Return the (X, Y) coordinate for the center point of the cell that contains the specified text.  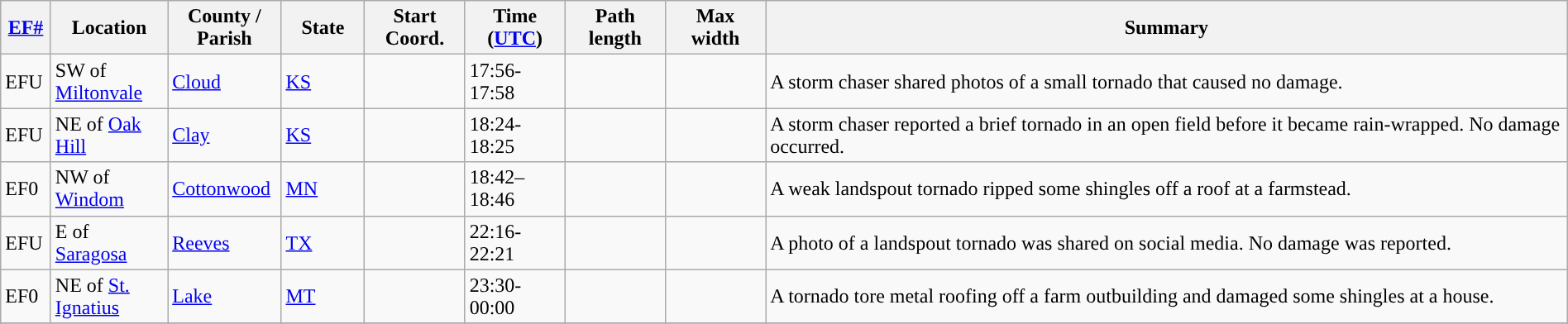
18:42–18:46 (514, 188)
EF# (26, 28)
TX (323, 243)
NW of Windom (109, 188)
MN (323, 188)
State (323, 28)
Cottonwood (225, 188)
22:16-22:21 (514, 243)
Lake (225, 296)
NE of Oak Hill (109, 136)
Cloud (225, 81)
County / Parish (225, 28)
18:24-18:25 (514, 136)
17:56-17:58 (514, 81)
Path length (615, 28)
MT (323, 296)
E of Saragosa (109, 243)
A weak landspout tornado ripped some shingles off a roof at a farmstead. (1167, 188)
Summary (1167, 28)
Reeves (225, 243)
23:30-00:00 (514, 296)
A tornado tore metal roofing off a farm outbuilding and damaged some shingles at a house. (1167, 296)
Max width (715, 28)
Time (UTC) (514, 28)
Start Coord. (415, 28)
A photo of a landspout tornado was shared on social media. No damage was reported. (1167, 243)
A storm chaser reported a brief tornado in an open field before it became rain-wrapped. No damage occurred. (1167, 136)
SW of Miltonvale (109, 81)
Clay (225, 136)
Location (109, 28)
NE of St. Ignatius (109, 296)
A storm chaser shared photos of a small tornado that caused no damage. (1167, 81)
